For the text-containing cell, return its midpoint in [x, y] coordinate format. 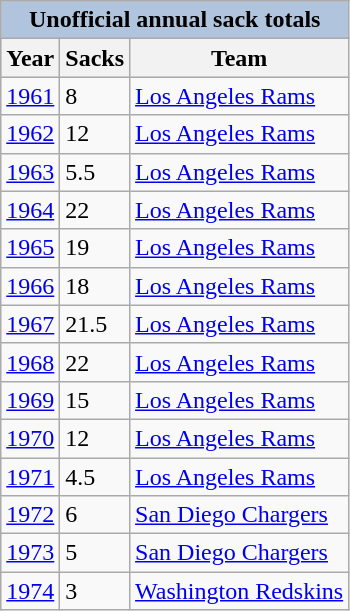
1967 [30, 324]
6 [95, 515]
1973 [30, 553]
1965 [30, 248]
1963 [30, 172]
4.5 [95, 477]
Sacks [95, 58]
1968 [30, 362]
1970 [30, 438]
Year [30, 58]
1971 [30, 477]
15 [95, 400]
1966 [30, 286]
Team [240, 58]
1969 [30, 400]
1961 [30, 96]
19 [95, 248]
1974 [30, 591]
Unofficial annual sack totals [175, 20]
1962 [30, 134]
Washington Redskins [240, 591]
5 [95, 553]
1964 [30, 210]
3 [95, 591]
5.5 [95, 172]
8 [95, 96]
21.5 [95, 324]
18 [95, 286]
1972 [30, 515]
